Identify which cell holds the provided text, then report its [X, Y] central coordinate. 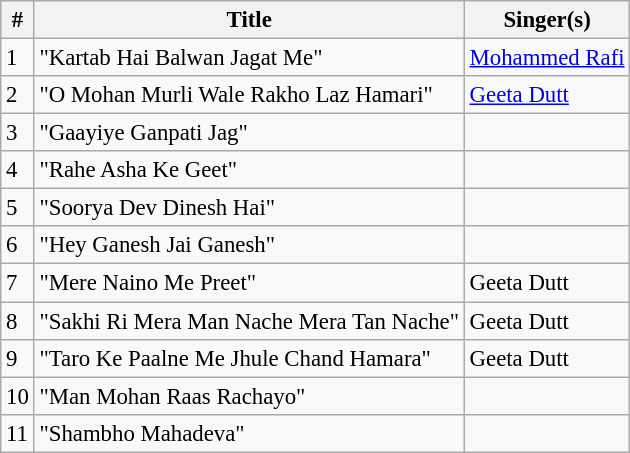
"Man Mohan Raas Rachayo" [249, 396]
10 [18, 396]
2 [18, 95]
8 [18, 321]
"Shambho Mahadeva" [249, 433]
"Taro Ke Paalne Me Jhule Chand Hamara" [249, 358]
"Hey Ganesh Jai Ganesh" [249, 245]
9 [18, 358]
"Rahe Asha Ke Geet" [249, 170]
"Soorya Dev Dinesh Hai" [249, 208]
"Kartab Hai Balwan Jagat Me" [249, 58]
5 [18, 208]
# [18, 20]
Singer(s) [547, 20]
Title [249, 20]
Mohammed Rafi [547, 58]
"Gaayiye Ganpati Jag" [249, 133]
3 [18, 133]
"O Mohan Murli Wale Rakho Laz Hamari" [249, 95]
"Mere Naino Me Preet" [249, 283]
"Sakhi Ri Mera Man Nache Mera Tan Nache" [249, 321]
11 [18, 433]
6 [18, 245]
1 [18, 58]
7 [18, 283]
4 [18, 170]
